Return [X, Y] of the center of cell containing provided text 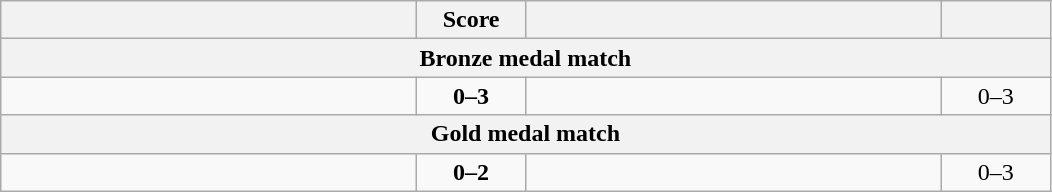
Gold medal match [526, 134]
Score [472, 20]
Bronze medal match [526, 58]
0–2 [472, 172]
